Capture the cell that displays the provided text and extract its [X, Y] central coordinate. 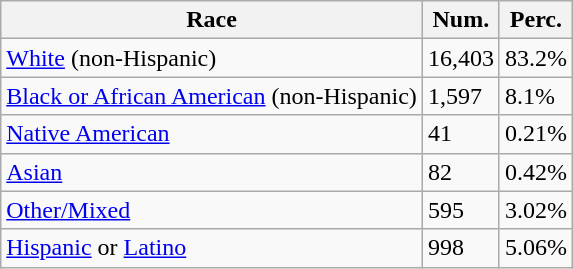
0.42% [536, 172]
Race [212, 20]
595 [460, 210]
3.02% [536, 210]
16,403 [460, 58]
Other/Mixed [212, 210]
998 [460, 248]
8.1% [536, 96]
Perc. [536, 20]
Native American [212, 134]
Hispanic or Latino [212, 248]
82 [460, 172]
41 [460, 134]
Asian [212, 172]
5.06% [536, 248]
Black or African American (non-Hispanic) [212, 96]
Num. [460, 20]
0.21% [536, 134]
White (non-Hispanic) [212, 58]
83.2% [536, 58]
1,597 [460, 96]
